Provide the (x, y) coordinate of the cell's center where the given text is located.  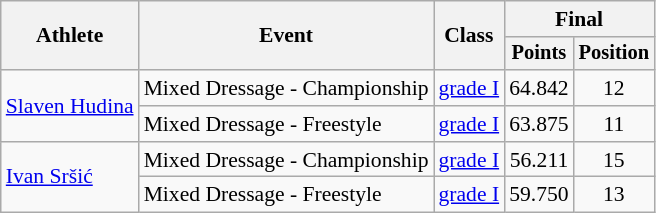
Athlete (70, 36)
15 (614, 160)
Slaven Hudina (70, 106)
64.842 (538, 88)
12 (614, 88)
56.211 (538, 160)
13 (614, 195)
Position (614, 54)
63.875 (538, 124)
Final (579, 19)
Points (538, 54)
Event (286, 36)
59.750 (538, 195)
11 (614, 124)
Class (470, 36)
Ivan Sršić (70, 178)
